Pinpoint the cell where the given text exists, returning its (x, y) midpoint coordinate. 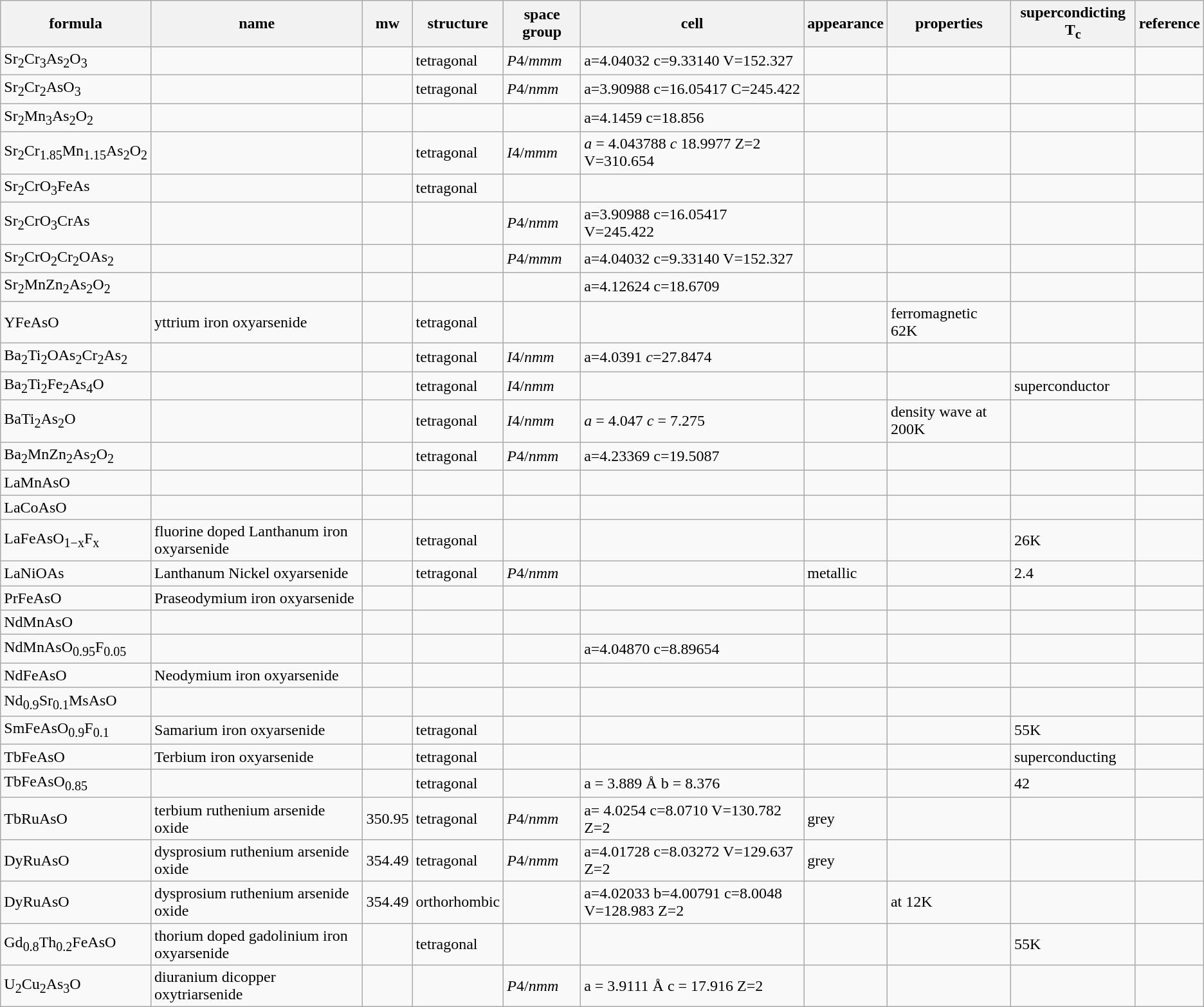
TbFeAsO0.85 (76, 783)
formula (76, 23)
Ba2Ti2OAs2Cr2As2 (76, 357)
orthorhombic (458, 902)
YFeAsO (76, 322)
2.4 (1073, 574)
a=4.01728 c=8.03272 V=129.637 Z=2 (692, 860)
Gd0.8Th0.2FeAsO (76, 944)
cell (692, 23)
yttrium iron oxyarsenide (257, 322)
appearance (846, 23)
Lanthanum Nickel oxyarsenide (257, 574)
LaFeAsO1−xFx (76, 540)
a = 3.889 Å b = 8.376 (692, 783)
diuranium dicopper oxytriarsenide (257, 986)
at 12K (949, 902)
a=4.0391 c=27.8474 (692, 357)
a=4.1459 c=18.856 (692, 118)
Terbium iron oxyarsenide (257, 757)
NdMnAsO (76, 622)
density wave at 200K (949, 421)
a=3.90988 c=16.05417 V=245.422 (692, 224)
I4/mmm (542, 153)
Sr2Cr3As2O3 (76, 60)
thorium doped gadolinium iron oxyarsenide (257, 944)
Samarium iron oxyarsenide (257, 730)
space group (542, 23)
terbium ruthenium arsenide oxide (257, 818)
metallic (846, 574)
Sr2Cr2AsO3 (76, 89)
Neodymium iron oxyarsenide (257, 675)
26K (1073, 540)
Ba2MnZn2As2O2 (76, 456)
Sr2CrO2Cr2OAs2 (76, 259)
LaCoAsO (76, 507)
Sr2CrO3FeAs (76, 188)
U2Cu2As3O (76, 986)
BaTi2As2O (76, 421)
a= 4.0254 c=8.0710 V=130.782 Z=2 (692, 818)
mw (387, 23)
TbRuAsO (76, 818)
Sr2Mn3As2O2 (76, 118)
a = 4.047 c = 7.275 (692, 421)
name (257, 23)
structure (458, 23)
Praseodymium iron oxyarsenide (257, 598)
Nd0.9Sr0.1MsAsO (76, 702)
a = 4.043788 c 18.9977 Z=2 V=310.654 (692, 153)
Ba2Ti2Fe2As4O (76, 386)
superconductor (1073, 386)
a=4.04870 c=8.89654 (692, 649)
NdMnAsO0.95F0.05 (76, 649)
LaNiOAs (76, 574)
properties (949, 23)
a=3.90988 c=16.05417 C=245.422 (692, 89)
NdFeAsO (76, 675)
SmFeAsO0.9F0.1 (76, 730)
a=4.12624 c=18.6709 (692, 287)
350.95 (387, 818)
42 (1073, 783)
a=4.02033 b=4.00791 c=8.0048 V=128.983 Z=2 (692, 902)
reference (1169, 23)
Sr2Cr1.85Mn1.15As2O2 (76, 153)
LaMnAsO (76, 482)
fluorine doped Lanthanum iron oxyarsenide (257, 540)
TbFeAsO (76, 757)
a = 3.9111 Å c = 17.916 Z=2 (692, 986)
Sr2MnZn2As2O2 (76, 287)
ferromagnetic 62K (949, 322)
a=4.23369 c=19.5087 (692, 456)
superconducting (1073, 757)
PrFeAsO (76, 598)
supercondicting Tc (1073, 23)
Sr2CrO3CrAs (76, 224)
